Determine the (x, y) coordinate at the center of the cell enclosing the given text.  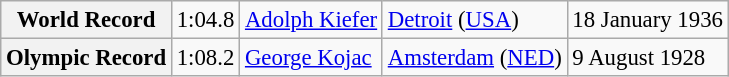
1:08.2 (205, 58)
Adolph Kiefer (312, 20)
George Kojac (312, 58)
18 January 1936 (648, 20)
1:04.8 (205, 20)
World Record (86, 20)
Detroit (USA) (474, 20)
Olympic Record (86, 58)
9 August 1928 (648, 58)
Amsterdam (NED) (474, 58)
